Provide the [X, Y] coordinate of the cell's center where the given text is located.  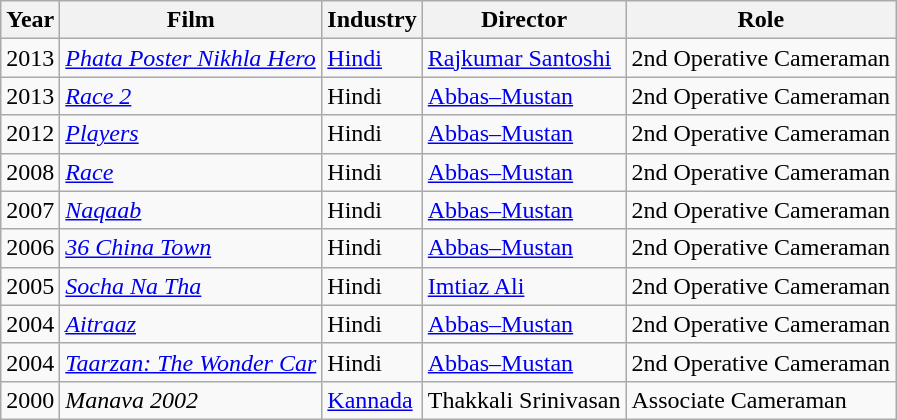
Players [191, 134]
Director [524, 20]
Race 2 [191, 96]
Thakkali Srinivasan [524, 400]
Film [191, 20]
Aitraaz [191, 324]
Associate Cameraman [761, 400]
Rajkumar Santoshi [524, 58]
2007 [30, 210]
Socha Na Tha [191, 286]
Naqaab [191, 210]
2006 [30, 248]
Year [30, 20]
Kannada [372, 400]
Industry [372, 20]
Role [761, 20]
Manava 2002 [191, 400]
2000 [30, 400]
Phata Poster Nikhla Hero [191, 58]
2012 [30, 134]
36 China Town [191, 248]
2008 [30, 172]
Imtiaz Ali [524, 286]
Race [191, 172]
Taarzan: The Wonder Car [191, 362]
2005 [30, 286]
